Detect which cell encompasses the target text, then output its [x, y] center coordinate. 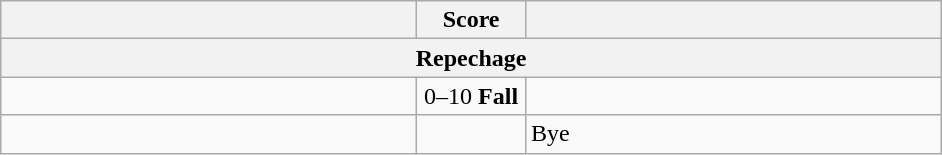
Repechage [472, 58]
Bye [733, 134]
Score [472, 20]
0–10 Fall [472, 96]
